For the text-containing cell, return its midpoint in (x, y) coordinate format. 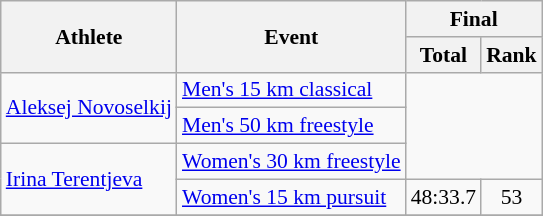
Athlete (89, 36)
Irina Terentjeva (89, 180)
48:33.7 (444, 197)
Women's 30 km freestyle (292, 162)
Total (444, 55)
Final (474, 19)
Women's 15 km pursuit (292, 197)
53 (512, 197)
Men's 15 km classical (292, 90)
Rank (512, 55)
Event (292, 36)
Men's 50 km freestyle (292, 126)
Aleksej Novoselkij (89, 108)
